Return (X, Y) of the center of cell containing provided text 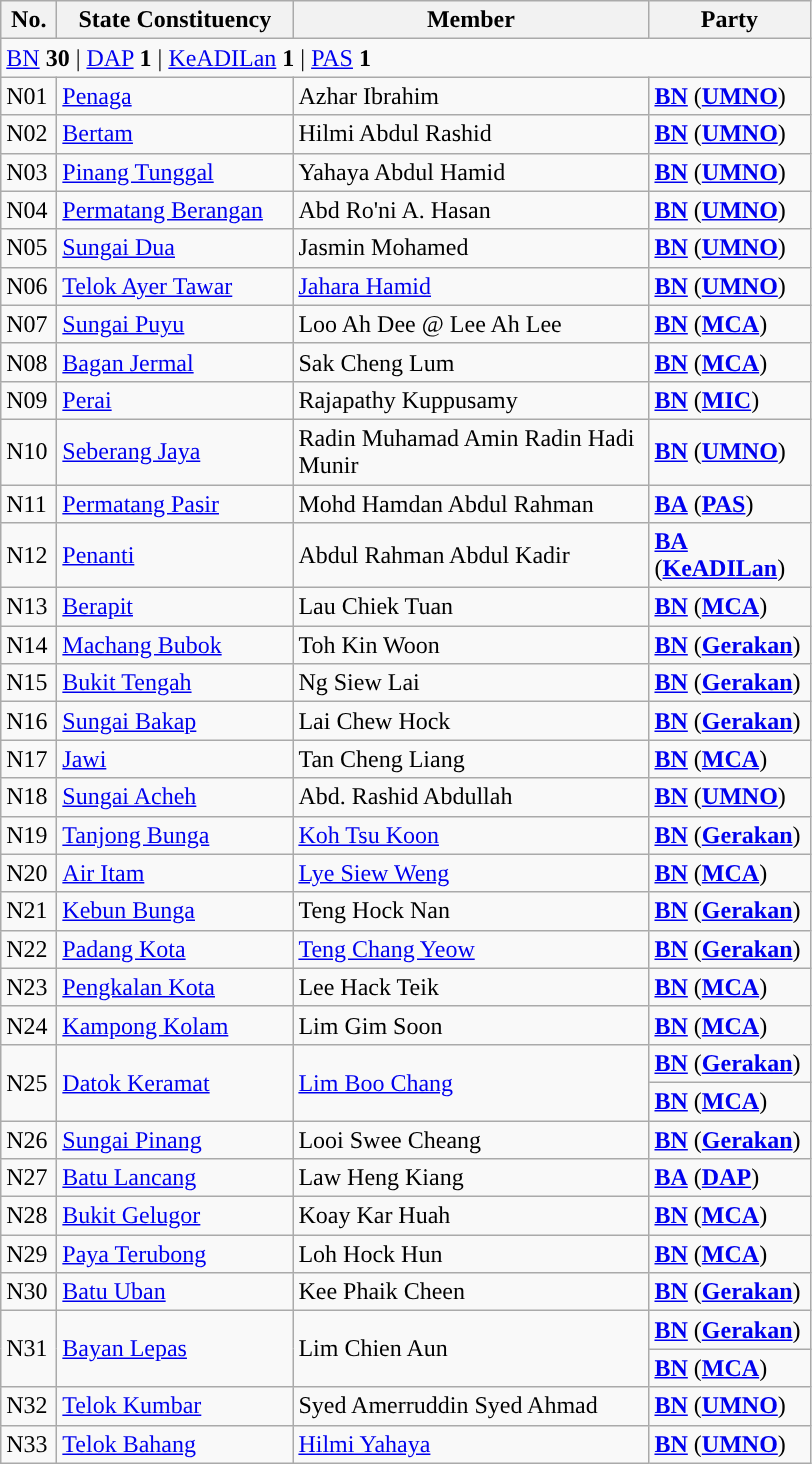
N29 (29, 1254)
Telok Kumbar (175, 1406)
Ng Siew Lai (471, 683)
State Constituency (175, 20)
N07 (29, 324)
N21 (29, 911)
N17 (29, 759)
Lee Hack Teik (471, 987)
BA (PAS) (730, 503)
Member (471, 20)
N12 (29, 556)
Jahara Hamid (471, 286)
Lau Chiek Tuan (471, 607)
N06 (29, 286)
Berapit (175, 607)
N31 (29, 1349)
Batu Lancang (175, 1178)
BA (KeADILan) (730, 556)
Mohd Hamdan Abdul Rahman (471, 503)
Toh Kin Woon (471, 645)
Penanti (175, 556)
N28 (29, 1216)
N01 (29, 96)
Yahaya Abdul Hamid (471, 172)
BN (MIC) (730, 400)
Pengkalan Kota (175, 987)
Hilmi Abdul Rashid (471, 134)
Party (730, 20)
Sungai Puyu (175, 324)
BN 30 | DAP 1 | KeADILan 1 | PAS 1 (406, 58)
N33 (29, 1444)
Lim Gim Soon (471, 1025)
N11 (29, 503)
Rajapathy Kuppusamy (471, 400)
N03 (29, 172)
Machang Bubok (175, 645)
N05 (29, 248)
Perai (175, 400)
N23 (29, 987)
N27 (29, 1178)
Sungai Acheh (175, 797)
N24 (29, 1025)
N04 (29, 210)
Bagan Jermal (175, 362)
Lye Siew Weng (471, 873)
N30 (29, 1292)
Bukit Gelugor (175, 1216)
Bayan Lepas (175, 1349)
N16 (29, 721)
N15 (29, 683)
N13 (29, 607)
N18 (29, 797)
Padang Kota (175, 949)
Bertam (175, 134)
N26 (29, 1139)
Radin Muhamad Amin Radin Hadi Munir (471, 452)
Telok Bahang (175, 1444)
Azhar Ibrahim (471, 96)
Lai Chew Hock (471, 721)
Abdul Rahman Abdul Kadir (471, 556)
Sak Cheng Lum (471, 362)
N10 (29, 452)
BA (DAP) (730, 1178)
N14 (29, 645)
Air Itam (175, 873)
Batu Uban (175, 1292)
Penaga (175, 96)
Paya Terubong (175, 1254)
Jawi (175, 759)
Sungai Pinang (175, 1139)
Looi Swee Cheang (471, 1139)
N22 (29, 949)
Kebun Bunga (175, 911)
Loh Hock Hun (471, 1254)
Hilmi Yahaya (471, 1444)
Tan Cheng Liang (471, 759)
Telok Ayer Tawar (175, 286)
Lim Boo Chang (471, 1082)
Teng Chang Yeow (471, 949)
N09 (29, 400)
Pinang Tunggal (175, 172)
Tanjong Bunga (175, 835)
Teng Hock Nan (471, 911)
Kampong Kolam (175, 1025)
Seberang Jaya (175, 452)
Bukit Tengah (175, 683)
N32 (29, 1406)
Lim Chien Aun (471, 1349)
Abd Ro'ni A. Hasan (471, 210)
Kee Phaik Cheen (471, 1292)
N25 (29, 1082)
Abd. Rashid Abdullah (471, 797)
Law Heng Kiang (471, 1178)
N20 (29, 873)
Jasmin Mohamed (471, 248)
No. (29, 20)
Syed Amerruddin Syed Ahmad (471, 1406)
Koh Tsu Koon (471, 835)
Sungai Dua (175, 248)
Permatang Pasir (175, 503)
Permatang Berangan (175, 210)
Koay Kar Huah (471, 1216)
Loo Ah Dee @ Lee Ah Lee (471, 324)
Datok Keramat (175, 1082)
N08 (29, 362)
N19 (29, 835)
Sungai Bakap (175, 721)
N02 (29, 134)
